Return [x, y] of the center of cell containing provided text 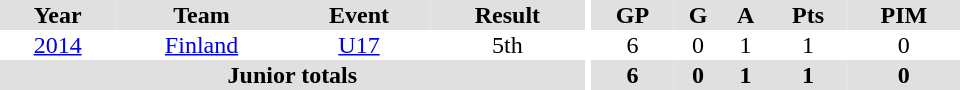
U17 [359, 45]
Team [202, 15]
2014 [58, 45]
Junior totals [292, 75]
G [698, 15]
Event [359, 15]
A [746, 15]
Year [58, 15]
Pts [808, 15]
5th [507, 45]
Result [507, 15]
PIM [904, 15]
GP [632, 15]
Finland [202, 45]
